Return the (x, y) coordinate for the center point of the cell that contains the specified text.  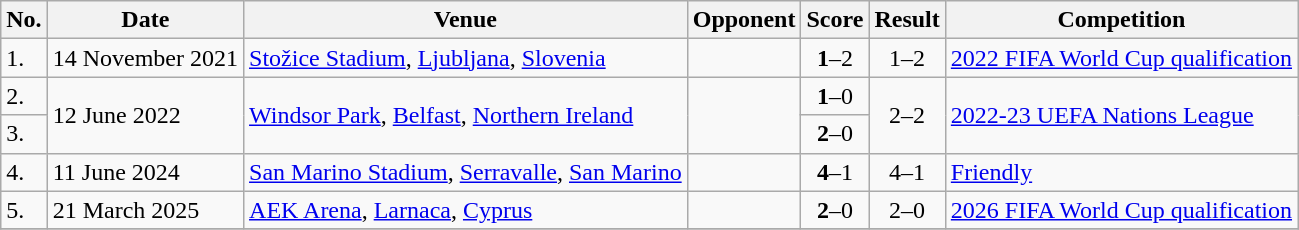
Opponent (744, 20)
2. (24, 96)
Friendly (1121, 172)
2026 FIFA World Cup qualification (1121, 210)
2–2 (907, 115)
Result (907, 20)
AEK Arena, Larnaca, Cyprus (466, 210)
12 June 2022 (145, 115)
1–0 (835, 96)
Venue (466, 20)
3. (24, 134)
Date (145, 20)
Score (835, 20)
4. (24, 172)
1. (24, 58)
No. (24, 20)
San Marino Stadium, Serravalle, San Marino (466, 172)
Competition (1121, 20)
Stožice Stadium, Ljubljana, Slovenia (466, 58)
14 November 2021 (145, 58)
21 March 2025 (145, 210)
2022 FIFA World Cup qualification (1121, 58)
2022-23 UEFA Nations League (1121, 115)
Windsor Park, Belfast, Northern Ireland (466, 115)
5. (24, 210)
11 June 2024 (145, 172)
